Locate the cell with the specified text and output its (x, y) center coordinate. 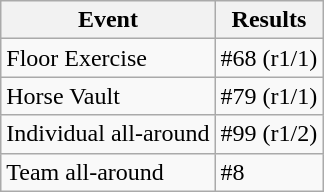
Team all-around (108, 172)
#79 (r1/1) (269, 96)
Individual all-around (108, 134)
Horse Vault (108, 96)
#8 (269, 172)
Results (269, 20)
#99 (r1/2) (269, 134)
Event (108, 20)
#68 (r1/1) (269, 58)
Floor Exercise (108, 58)
